Scan for the cell matching the given text and deliver its [X, Y] coordinate at center. 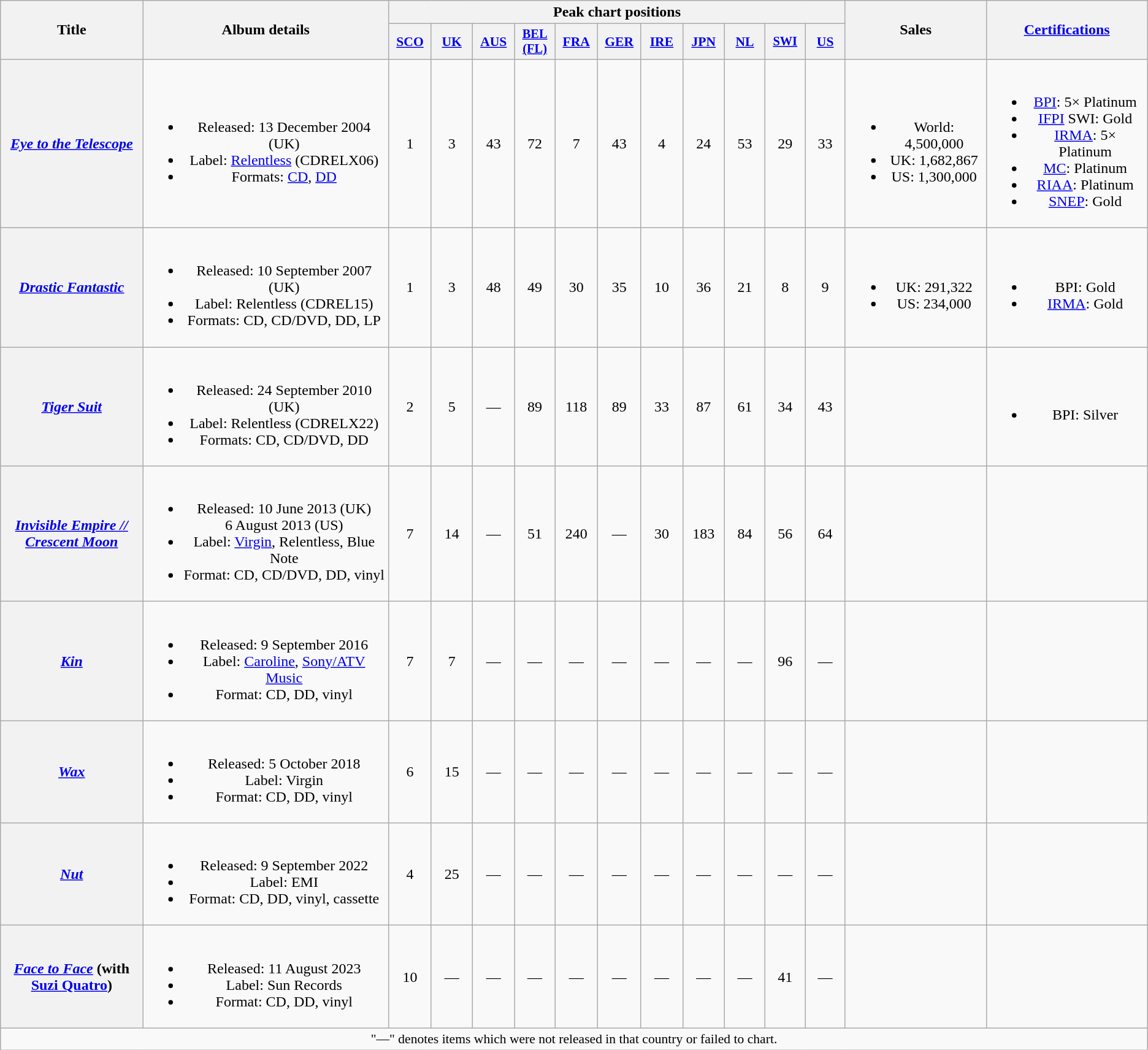
Title [72, 30]
BPI: GoldIRMA: Gold [1067, 288]
SWI [785, 42]
Released: 24 September 2010 (UK)Label: Relentless (CDRELX22)Formats: CD, CD/DVD, DD [266, 407]
Face to Face (with Suzi Quatro) [72, 976]
15 [451, 772]
96 [785, 661]
UK [451, 42]
BEL (FL) [535, 42]
Released: 9 September 2016Label: Caroline, Sony/ATV MusicFormat: CD, DD, vinyl [266, 661]
5 [451, 407]
Invisible Empire // Crescent Moon [72, 534]
Album details [266, 30]
48 [493, 288]
SCO [410, 42]
49 [535, 288]
AUS [493, 42]
84 [744, 534]
GER [619, 42]
NL [744, 42]
53 [744, 144]
Released: 11 August 2023Label: Sun RecordsFormat: CD, DD, vinyl [266, 976]
56 [785, 534]
BPI: Silver [1067, 407]
240 [576, 534]
FRA [576, 42]
IRE [662, 42]
9 [825, 288]
JPN [703, 42]
118 [576, 407]
Released: 10 September 2007 (UK)Label: Relentless (CDREL15)Formats: CD, CD/DVD, DD, LP [266, 288]
UK: 291,322US: 234,000 [916, 288]
8 [785, 288]
Tiger Suit [72, 407]
Certifications [1067, 30]
87 [703, 407]
World: 4,500,000UK: 1,682,867US: 1,300,000 [916, 144]
US [825, 42]
51 [535, 534]
34 [785, 407]
35 [619, 288]
Released: 13 December 2004 (UK)Label: Relentless (CDRELX06)Formats: CD, DD [266, 144]
64 [825, 534]
36 [703, 288]
Wax [72, 772]
24 [703, 144]
29 [785, 144]
6 [410, 772]
183 [703, 534]
2 [410, 407]
41 [785, 976]
21 [744, 288]
Released: 5 October 2018Label: VirginFormat: CD, DD, vinyl [266, 772]
72 [535, 144]
Kin [72, 661]
Peak chart positions [617, 12]
Sales [916, 30]
61 [744, 407]
Eye to the Telescope [72, 144]
25 [451, 875]
BPI: 5× PlatinumIFPI SWI: GoldIRMA: 5× PlatinumMC: PlatinumRIAA: PlatinumSNEP: Gold [1067, 144]
"—" denotes items which were not released in that country or failed to chart. [574, 1039]
Released: 10 June 2013 (UK)6 August 2013 (US)Label: Virgin, Relentless, Blue NoteFormat: CD, CD/DVD, DD, vinyl [266, 534]
Released: 9 September 2022Label: EMIFormat: CD, DD, vinyl, cassette [266, 875]
Drastic Fantastic [72, 288]
Nut [72, 875]
14 [451, 534]
